Scan for the cell matching the given text and deliver its [X, Y] coordinate at center. 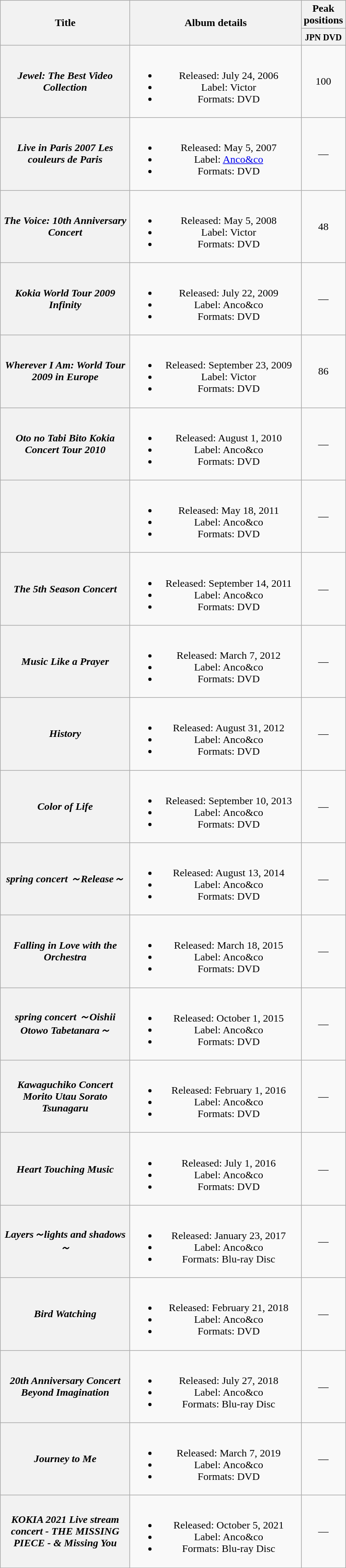
Title [65, 23]
Released: May 18, 2011Label: Anco&coFormats: DVD [216, 516]
Released: March 18, 2015Label: Anco&coFormats: DVD [216, 951]
Released: July 22, 2009Label: Anco&coFormats: DVD [216, 299]
Wherever I Am: World Tour 2009 in Europe [65, 371]
Kokia World Tour 2009 Infinity [65, 299]
Bird Watching [65, 1314]
Album details [216, 23]
Peak positions [323, 15]
JPN DVD [323, 37]
Released: January 23, 2017Label: Anco&coFormats: Blu-ray Disc [216, 1241]
Heart Touching Music [65, 1169]
Released: February 21, 2018Label: Anco&coFormats: DVD [216, 1314]
spring concert ～Oishii Otowo Tabetanara～ [65, 1024]
Released: August 13, 2014Label: Anco&coFormats: DVD [216, 879]
Released: October 5, 2021Label: Anco&coFormats: Blu-ray Disc [216, 1531]
KOKIA 2021 Live stream concert - THE MISSING PIECE - & Missing You [65, 1531]
Music Like a Prayer [65, 661]
Falling in Love with the Orchestra [65, 951]
History [65, 733]
Released: September 23, 2009Label: VictorFormats: DVD [216, 371]
100 [323, 82]
The Voice: 10th Anniversary Concert [65, 227]
Released: September 14, 2011Label: Anco&coFormats: DVD [216, 588]
Released: July 24, 2006Label: VictorFormats: DVD [216, 82]
Released: July 27, 2018Label: Anco&coFormats: Blu-ray Disc [216, 1386]
Released: September 10, 2013Label: Anco&coFormats: DVD [216, 806]
Kawaguchiko Concert Morito Utau Sorato Tsunagaru [65, 1096]
Released: May 5, 2007Label: Anco&coFormats: DVD [216, 154]
Released: August 1, 2010Label: Anco&coFormats: DVD [216, 444]
20th Anniversary Concert Beyond Imagination [65, 1386]
Jewel: The Best Video Collection [65, 82]
Layers～lights and shadows～ [65, 1241]
Released: August 31, 2012Label: Anco&coFormats: DVD [216, 733]
Live in Paris 2007 Les couleurs de Paris [65, 154]
Color of Life [65, 806]
Released: March 7, 2012Label: Anco&coFormats: DVD [216, 661]
Released: July 1, 2016Label: Anco&coFormats: DVD [216, 1169]
Oto no Tabi Bito Kokia Concert Tour 2010 [65, 444]
Released: February 1, 2016Label: Anco&coFormats: DVD [216, 1096]
Released: October 1, 2015Label: Anco&coFormats: DVD [216, 1024]
Released: March 7, 2019Label: Anco&coFormats: DVD [216, 1459]
48 [323, 227]
The 5th Season Concert [65, 588]
Journey to Me [65, 1459]
86 [323, 371]
spring concert ～Release～ [65, 879]
Released: May 5, 2008Label: VictorFormats: DVD [216, 227]
